Capture the cell that displays the provided text and extract its (X, Y) central coordinate. 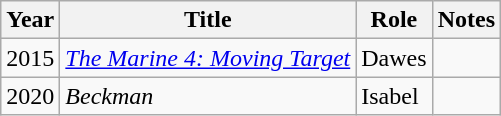
2015 (30, 58)
Isabel (394, 96)
Beckman (208, 96)
Dawes (394, 58)
Role (394, 20)
Title (208, 20)
2020 (30, 96)
The Marine 4: Moving Target (208, 58)
Year (30, 20)
Notes (466, 20)
